From the cell containing the given text, extract its center point as [X, Y] coordinate. 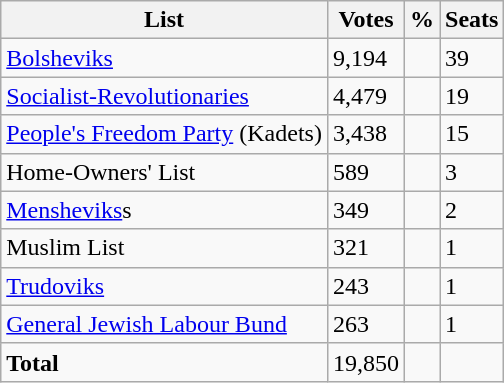
General Jewish Labour Bund [164, 324]
3 [472, 172]
Menshevikss [164, 210]
Trudoviks [164, 286]
3,438 [366, 134]
Home-Owners' List [164, 172]
Muslim List [164, 248]
Socialist-Revolutionaries [164, 96]
% [422, 20]
Bolsheviks [164, 58]
Seats [472, 20]
Total [164, 362]
List [164, 20]
39 [472, 58]
9,194 [366, 58]
Votes [366, 20]
4,479 [366, 96]
2 [472, 210]
349 [366, 210]
263 [366, 324]
321 [366, 248]
People's Freedom Party (Kadets) [164, 134]
19,850 [366, 362]
19 [472, 96]
589 [366, 172]
243 [366, 286]
15 [472, 134]
